Determine the (X, Y) coordinate at the center of the cell enclosing the given text.  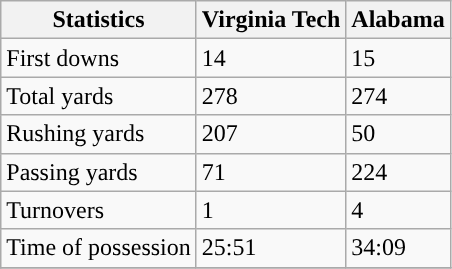
Time of possession (99, 248)
15 (398, 58)
1 (271, 210)
71 (271, 172)
274 (398, 96)
Statistics (99, 20)
50 (398, 134)
Total yards (99, 96)
First downs (99, 58)
25:51 (271, 248)
207 (271, 134)
14 (271, 58)
Alabama (398, 20)
4 (398, 210)
Turnovers (99, 210)
Rushing yards (99, 134)
278 (271, 96)
224 (398, 172)
Virginia Tech (271, 20)
Passing yards (99, 172)
34:09 (398, 248)
